Return (x, y) of the center of cell containing provided text 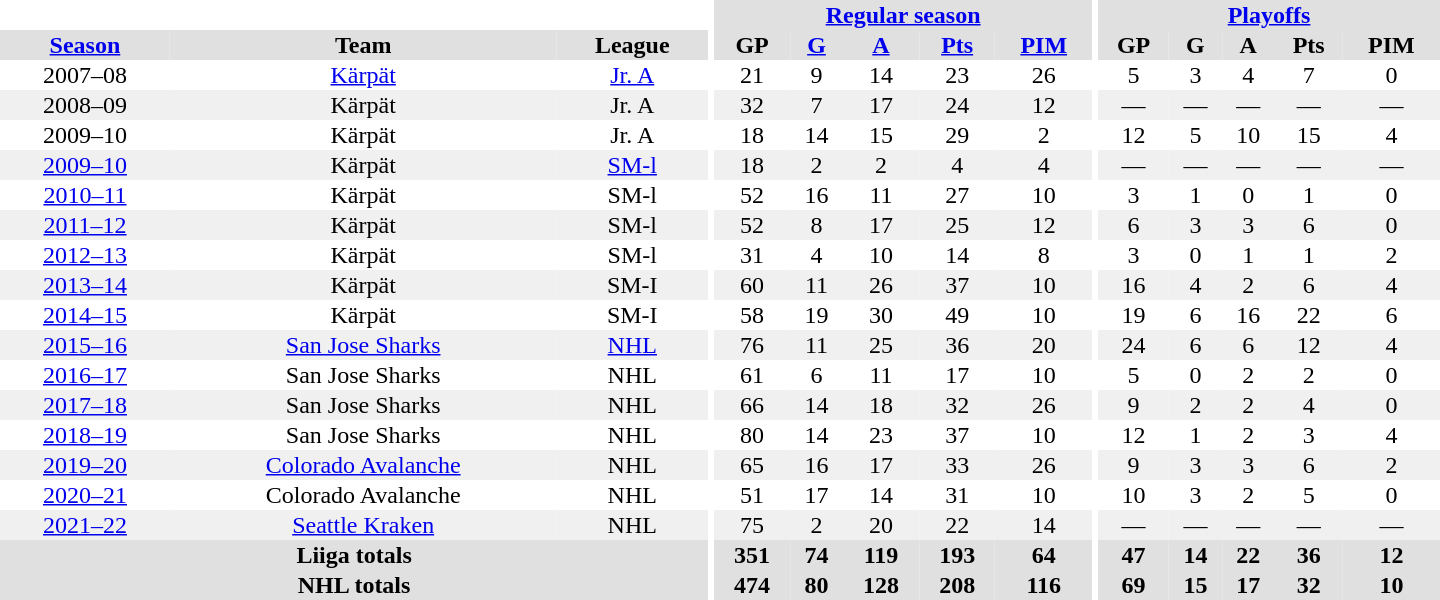
2015–16 (85, 345)
30 (881, 315)
61 (752, 375)
69 (1134, 585)
2011–12 (85, 225)
2010–11 (85, 195)
128 (881, 585)
208 (957, 585)
2016–17 (85, 375)
47 (1134, 555)
Season (85, 45)
351 (752, 555)
2017–18 (85, 405)
League (632, 45)
33 (957, 465)
2020–21 (85, 495)
116 (1044, 585)
66 (752, 405)
65 (752, 465)
Seattle Kraken (363, 525)
2012–13 (85, 255)
Team (363, 45)
193 (957, 555)
2014–15 (85, 315)
2008–09 (85, 105)
29 (957, 135)
2018–19 (85, 435)
74 (816, 555)
21 (752, 75)
Liiga totals (354, 555)
49 (957, 315)
2021–22 (85, 525)
60 (752, 285)
Regular season (903, 15)
75 (752, 525)
2013–14 (85, 285)
Playoffs (1269, 15)
119 (881, 555)
58 (752, 315)
76 (752, 345)
474 (752, 585)
2007–08 (85, 75)
27 (957, 195)
51 (752, 495)
2019–20 (85, 465)
64 (1044, 555)
NHL totals (354, 585)
